Determine the [X, Y] coordinate at the center of the cell enclosing the given text.  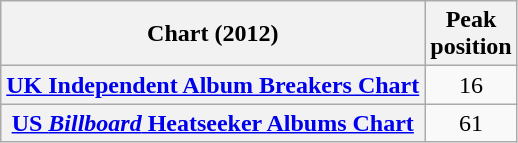
UK Independent Album Breakers Chart [213, 85]
Chart (2012) [213, 34]
61 [471, 123]
16 [471, 85]
US Billboard Heatseeker Albums Chart [213, 123]
Peakposition [471, 34]
